Scan for the cell matching the given text and deliver its [X, Y] coordinate at center. 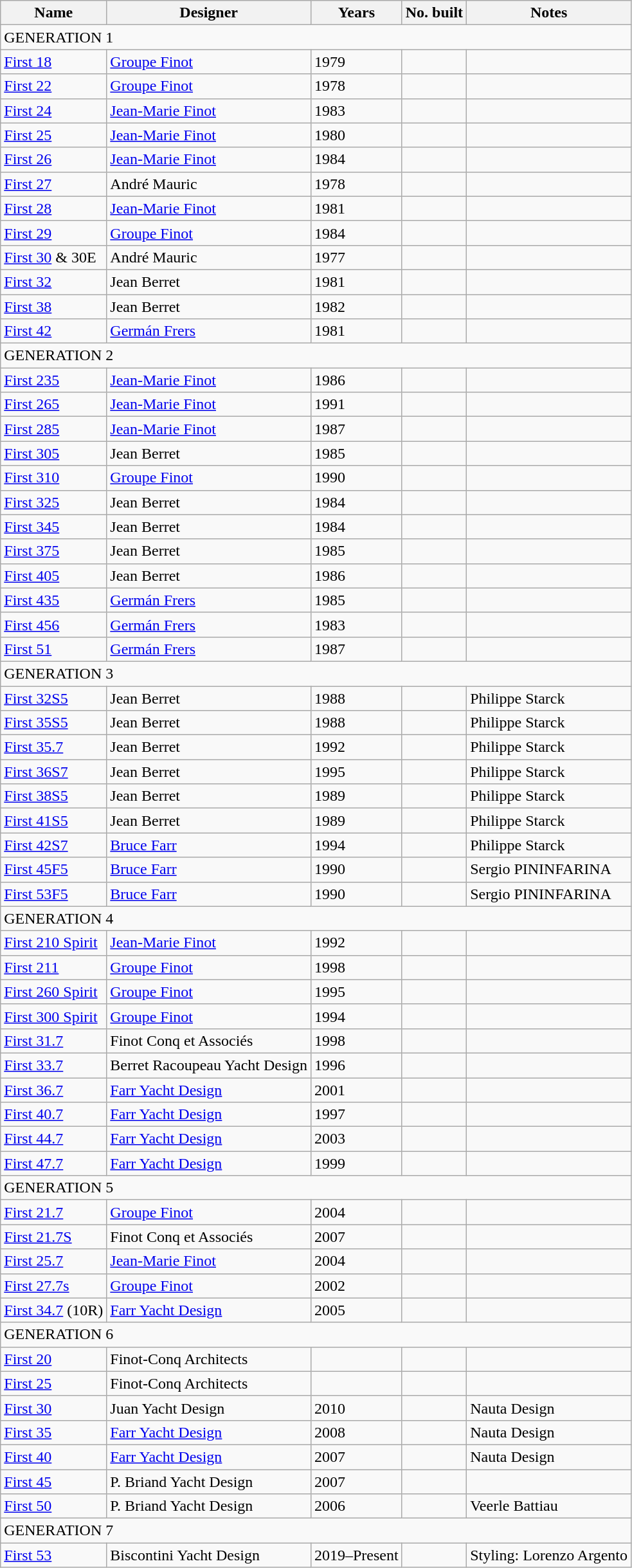
1980 [356, 135]
First 51 [54, 649]
First 25.7 [54, 1261]
2010 [356, 1408]
First 24 [54, 111]
First 42S7 [54, 845]
First 21.7 [54, 1212]
First 38 [54, 307]
First 30 & 30E [54, 257]
First 32S5 [54, 698]
GENERATION 3 [316, 673]
First 211 [54, 967]
No. built [434, 13]
First 456 [54, 624]
First 35S5 [54, 723]
First 35.7 [54, 747]
First 20 [54, 1359]
First 27 [54, 184]
First 36S7 [54, 772]
Designer [209, 13]
Years [356, 13]
First 29 [54, 233]
First 40 [54, 1457]
First 42 [54, 331]
Notes [549, 13]
First 45F5 [54, 870]
GENERATION 4 [316, 918]
First 34.7 (10R) [54, 1310]
First 53F5 [54, 894]
2006 [356, 1506]
First 44.7 [54, 1139]
First 22 [54, 86]
GENERATION 1 [316, 37]
First 300 Spirit [54, 1016]
First 45 [54, 1481]
First 27.7s [54, 1286]
1977 [356, 257]
Styling: Lorenzo Argento [549, 1555]
1997 [356, 1115]
GENERATION 7 [316, 1531]
First 28 [54, 208]
First 41S5 [54, 821]
Veerle Battiau [549, 1506]
First 31.7 [54, 1041]
First 285 [54, 429]
First 265 [54, 405]
1996 [356, 1065]
First 33.7 [54, 1065]
First 305 [54, 453]
First 35 [54, 1432]
First 30 [54, 1408]
2003 [356, 1139]
First 36.7 [54, 1090]
Name [54, 13]
2001 [356, 1090]
First 235 [54, 380]
First 345 [54, 527]
1999 [356, 1163]
2002 [356, 1286]
First 53 [54, 1555]
First 38S5 [54, 796]
First 325 [54, 502]
Juan Yacht Design [209, 1408]
First 375 [54, 551]
First 435 [54, 600]
2019–Present [356, 1555]
First 405 [54, 576]
First 310 [54, 478]
GENERATION 2 [316, 356]
1991 [356, 405]
2008 [356, 1432]
Biscontini Yacht Design [209, 1555]
First 260 Spirit [54, 992]
First 50 [54, 1506]
First 210 Spirit [54, 943]
First 40.7 [54, 1115]
GENERATION 6 [316, 1335]
First 32 [54, 282]
Berret Racoupeau Yacht Design [209, 1065]
First 26 [54, 160]
First 18 [54, 62]
GENERATION 5 [316, 1188]
1979 [356, 62]
First 21.7S [54, 1237]
2005 [356, 1310]
First 47.7 [54, 1163]
1982 [356, 307]
